Identify which cell holds the provided text, then report its (x, y) central coordinate. 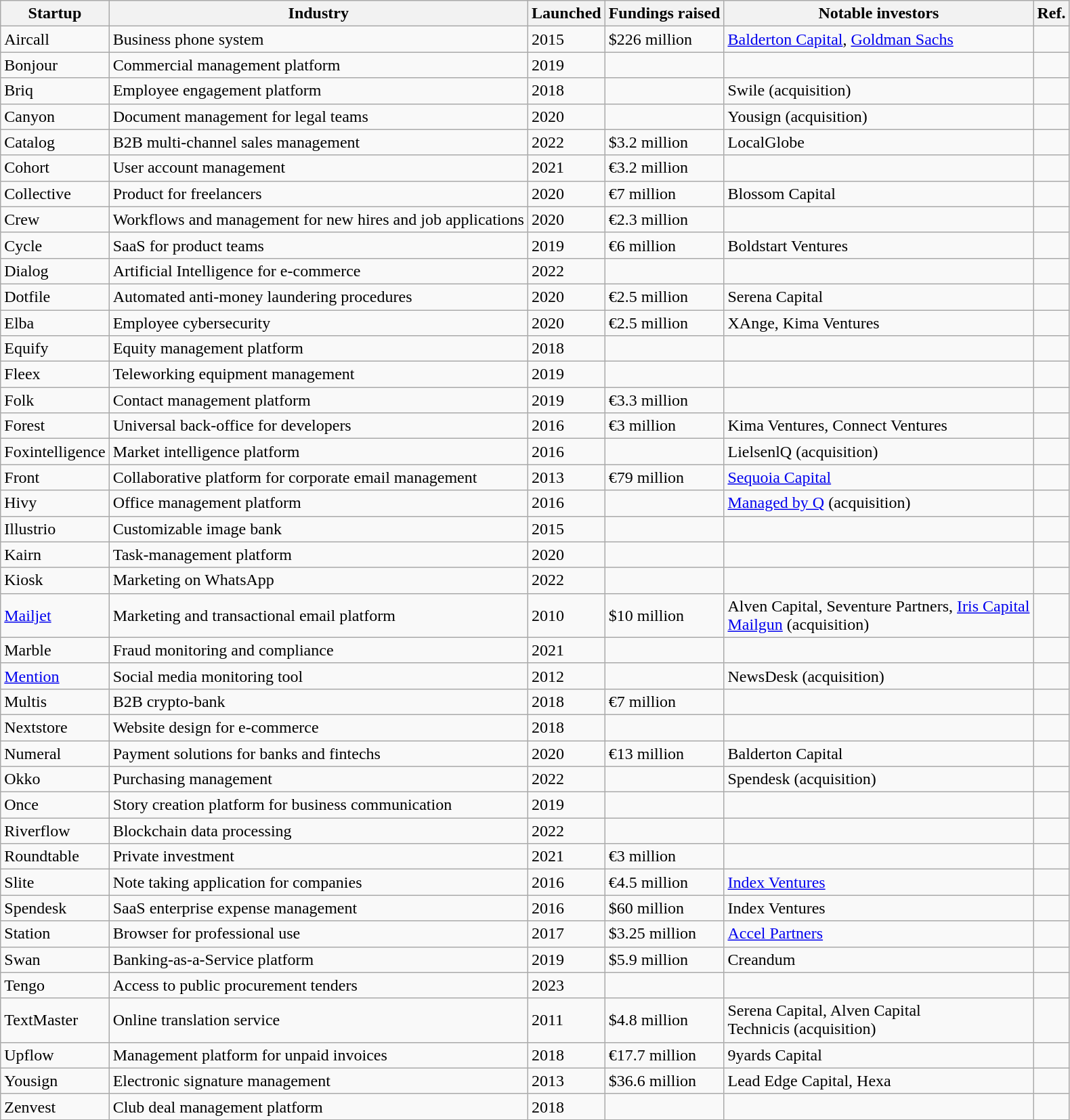
Office management platform (318, 503)
Swile (acquisition) (879, 91)
2017 (566, 934)
Balderton Capital (879, 754)
Employee engagement platform (318, 91)
Roundtable (55, 857)
Industry (318, 14)
Blockchain data processing (318, 831)
Banking-as-a-Service platform (318, 960)
$10 million (664, 615)
Notable investors (879, 14)
Upflow (55, 1055)
Browser for professional use (318, 934)
9yards Capital (879, 1055)
Club deal management platform (318, 1106)
Purchasing management (318, 779)
Marketing and transactional email platform (318, 615)
Slite (55, 882)
Customizable image bank (318, 529)
Fundings raised (664, 14)
SaaS for product teams (318, 245)
Sequoia Capital (879, 477)
Automated anti-money laundering procedures (318, 297)
Management platform for unpaid invoices (318, 1055)
Hivy (55, 503)
Tengo (55, 985)
Equify (55, 349)
Task-management platform (318, 555)
Marble (55, 650)
€79 million (664, 477)
$5.9 million (664, 960)
Workflows and management for new hires and job applications (318, 219)
Cycle (55, 245)
Contact management platform (318, 400)
SaaS enterprise expense management (318, 908)
Catalog (55, 142)
Kairn (55, 555)
$3.25 million (664, 934)
Employee cybersecurity (318, 323)
Aircall (55, 39)
$226 million (664, 39)
Note taking application for companies (318, 882)
Canyon (55, 116)
Multis (55, 702)
$3.2 million (664, 142)
Private investment (318, 857)
Alven Capital, Seventure Partners, Iris CapitalMailgun (acquisition) (879, 615)
Serena Capital (879, 297)
Kima Ventures, Connect Ventures (879, 426)
€3.2 million (664, 168)
Bonjour (55, 65)
Mention (55, 676)
Collective (55, 194)
Spendesk (55, 908)
Zenvest (55, 1106)
Station (55, 934)
2010 (566, 615)
Numeral (55, 754)
2012 (566, 676)
Equity management platform (318, 349)
Managed by Q (acquisition) (879, 503)
LielsenlQ (acquisition) (879, 452)
B2B multi-channel sales management (318, 142)
$36.6 million (664, 1081)
Creandum (879, 960)
Serena Capital, Alven CapitalTechnicis (acquisition) (879, 1020)
Market intelligence platform (318, 452)
Product for freelancers (318, 194)
Balderton Capital, Goldman Sachs (879, 39)
Once (55, 805)
Fleex (55, 374)
Foxintelligence (55, 452)
€17.7 million (664, 1055)
Launched (566, 14)
Okko (55, 779)
Riverflow (55, 831)
B2B crypto-bank (318, 702)
2011 (566, 1020)
Story creation platform for business communication (318, 805)
Briq (55, 91)
Crew (55, 219)
Fraud monitoring and compliance (318, 650)
LocalGlobe (879, 142)
$4.8 million (664, 1020)
Dotfile (55, 297)
NewsDesk (acquisition) (879, 676)
€2.3 million (664, 219)
Social media monitoring tool (318, 676)
Forest (55, 426)
$60 million (664, 908)
Elba (55, 323)
Spendesk (acquisition) (879, 779)
Nextstore (55, 727)
Teleworking equipment management (318, 374)
Yousign (55, 1081)
Electronic signature management (318, 1081)
Illustrio (55, 529)
XAnge, Kima Ventures (879, 323)
Accel Partners (879, 934)
Lead Edge Capital, Hexa (879, 1081)
Commercial management platform (318, 65)
2023 (566, 985)
Document management for legal teams (318, 116)
Online translation service (318, 1020)
Cohort (55, 168)
Kiosk (55, 580)
Payment solutions for banks and fintechs (318, 754)
TextMaster (55, 1020)
Dialog (55, 271)
€6 million (664, 245)
Blossom Capital (879, 194)
Universal back-office for developers (318, 426)
Swan (55, 960)
Front (55, 477)
Access to public procurement tenders (318, 985)
€4.5 million (664, 882)
Ref. (1051, 14)
€3.3 million (664, 400)
User account management (318, 168)
Startup (55, 14)
Yousign (acquisition) (879, 116)
€13 million (664, 754)
Website design for e-commerce (318, 727)
Boldstart Ventures (879, 245)
Artificial Intelligence for e-commerce (318, 271)
Business phone system (318, 39)
Folk (55, 400)
Mailjet (55, 615)
Marketing on WhatsApp (318, 580)
Collaborative platform for corporate email management (318, 477)
